Extract the (X, Y) coordinate from the center of the cell holding the provided text.  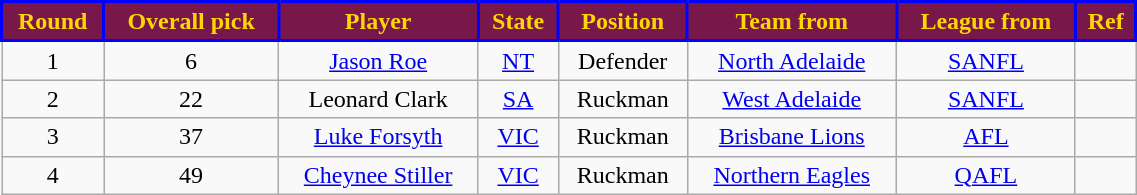
Jason Roe (378, 60)
Player (378, 22)
4 (53, 175)
AFL (986, 137)
Round (53, 22)
6 (192, 60)
37 (192, 137)
Defender (622, 60)
State (518, 22)
QAFL (986, 175)
West Adelaide (792, 99)
Leonard Clark (378, 99)
1 (53, 60)
League from (986, 22)
Luke Forsyth (378, 137)
Team from (792, 22)
Brisbane Lions (792, 137)
Position (622, 22)
Ref (1106, 22)
SA (518, 99)
Northern Eagles (792, 175)
49 (192, 175)
3 (53, 137)
North Adelaide (792, 60)
Overall pick (192, 22)
22 (192, 99)
Cheynee Stiller (378, 175)
NT (518, 60)
2 (53, 99)
